Output the [X, Y] coordinate of the center of the cell containing the given text.  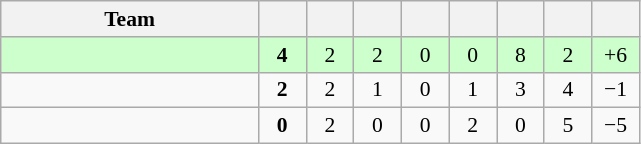
−5 [616, 126]
Team [130, 19]
5 [568, 126]
−1 [616, 90]
+6 [616, 55]
8 [520, 55]
3 [520, 90]
